Return [X, Y] of the center of cell containing provided text 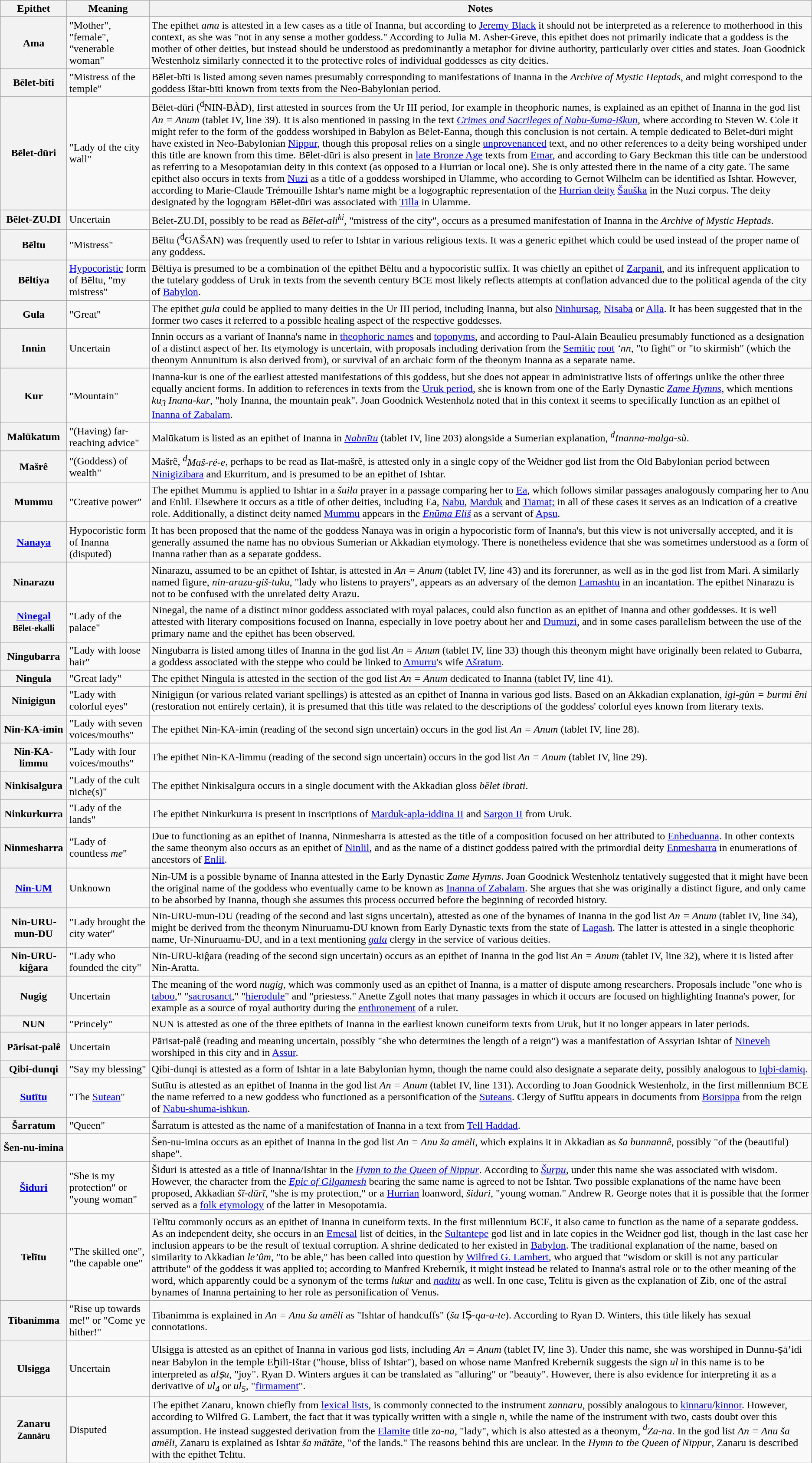
"(Goddess) of wealth" [108, 467]
"Lady of the cult niche(s)" [108, 786]
Kur [34, 396]
Disputed [108, 1430]
Nanaya [34, 542]
The epithet Ninkurkurra is present in inscriptions of Marduk-apla-iddina II and Sargon II from Uruk. [481, 813]
Notes [481, 9]
"Mistress of the temple" [108, 82]
"Lady with loose hair" [108, 656]
"The skilled one", "the capable one" [108, 1257]
Nin-URU-kiĝara [34, 962]
Ama [34, 43]
Mašrê [34, 467]
Qibi-dunqi [34, 1069]
"Creative power" [108, 502]
"Say my blessing" [108, 1069]
NUN is attested as one of the three epithets of Inanna in the earliest known cuneiform texts from Uruk, but it no longer appears in later periods. [481, 1024]
"Lady of countless me" [108, 848]
"Lady with four voices/mouths" [108, 757]
Telītu [34, 1257]
"Great lady" [108, 678]
Šarratum is attested as the name of a manifestation of Inanna in a text from Tell Haddad. [481, 1125]
Innin [34, 348]
Zanaru Zannāru [34, 1430]
Ninkurkurra [34, 813]
"Lady brought the city water" [108, 928]
"Rise up towards me!" or "Come ye hither!" [108, 1320]
Ninmesharra [34, 848]
"Mother", "female", "venerable woman" [108, 43]
Nin-URU-mun-DU [34, 928]
"Princely" [108, 1024]
The epithet Ninkisalgura occurs in a single document with the Akkadian gloss bēlet ibrati. [481, 786]
Bēlet-bīti [34, 82]
"Mountain" [108, 396]
"Great" [108, 314]
Ninarazu [34, 582]
Ninegal Bēlet-ekalli [34, 622]
Bēlet-dūri [34, 154]
Bēltu [34, 245]
"Lady who founded the city" [108, 962]
Bēltiya [34, 280]
"Lady of the palace" [108, 622]
Pārisat-palê [34, 1047]
Tibanimma [34, 1320]
Šen-nu-imina [34, 1147]
"Mistress" [108, 245]
Epithet [34, 9]
Malūkatum [34, 437]
"(Having) far-reaching advice" [108, 437]
The epithet Nin-KA-limmu (reading of the second sign uncertain) occurs in the god list An = Anum (tablet IV, line 29). [481, 757]
"Lady of the lands" [108, 813]
"Lady of the city wall" [108, 154]
Nin-KA-limmu [34, 757]
"Lady with colorful eyes" [108, 700]
Ninigigun [34, 700]
Ninkisalgura [34, 786]
Ningula [34, 678]
Gula [34, 314]
"The Sutean" [108, 1097]
Šarratum [34, 1125]
Unknown [108, 888]
Ulsigga [34, 1368]
NUN [34, 1024]
Nin-KA-imin [34, 729]
Šiduri [34, 1187]
The epithet Ningula is attested in the section of the god list An = Anum dedicated to Inanna (tablet IV, line 41). [481, 678]
Bēlet-ZU.DI [34, 220]
Ningubarra [34, 656]
"She is my protection" or "young woman" [108, 1187]
Malūkatum is listed as an epithet of Inanna in Nabnītu (tablet IV, line 203) alongside a Sumerian explanation, dInanna-malga-sù. [481, 437]
Nugig [34, 996]
"Lady with seven voices/mouths" [108, 729]
Sutītu [34, 1097]
Nin-UM [34, 888]
"Queen" [108, 1125]
Hypocoristic form of Bēltu, "my mistress" [108, 280]
Meaning [108, 9]
Mummu [34, 502]
The epithet Nin-KA-imin (reading of the second sign uncertain) occurs in the god list An = Anum (tablet IV, line 28). [481, 729]
Hypocoristic form of Inanna (disputed) [108, 542]
